For the text-containing cell, return its midpoint in (x, y) coordinate format. 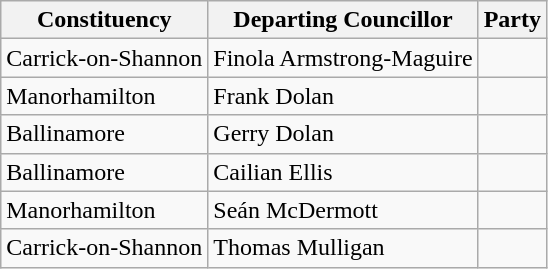
Party (512, 20)
Cailian Ellis (343, 172)
Constituency (104, 20)
Finola Armstrong-Maguire (343, 58)
Frank Dolan (343, 96)
Thomas Mulligan (343, 248)
Seán McDermott (343, 210)
Gerry Dolan (343, 134)
Departing Councillor (343, 20)
